Locate the cell with the specified text and output its (X, Y) center coordinate. 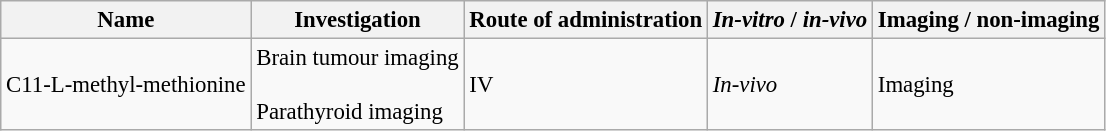
Name (126, 20)
Imaging / non-imaging (989, 20)
Investigation (358, 20)
C11-L-methyl-methionine (126, 85)
Route of administration (586, 20)
Imaging (989, 85)
In-vitro / in-vivo (790, 20)
Brain tumour imagingParathyroid imaging (358, 85)
In-vivo (790, 85)
IV (586, 85)
